Determine the (X, Y) coordinate at the center of the cell enclosing the given text.  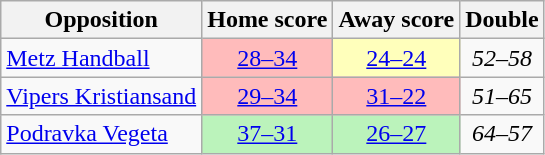
28–34 (268, 58)
Away score (396, 20)
Home score (268, 20)
Metz Handball (102, 58)
Opposition (102, 20)
Vipers Kristiansand (102, 96)
64–57 (502, 134)
Double (502, 20)
24–24 (396, 58)
37–31 (268, 134)
26–27 (396, 134)
52–58 (502, 58)
29–34 (268, 96)
51–65 (502, 96)
Podravka Vegeta (102, 134)
31–22 (396, 96)
